Capture the cell that displays the provided text and extract its [x, y] central coordinate. 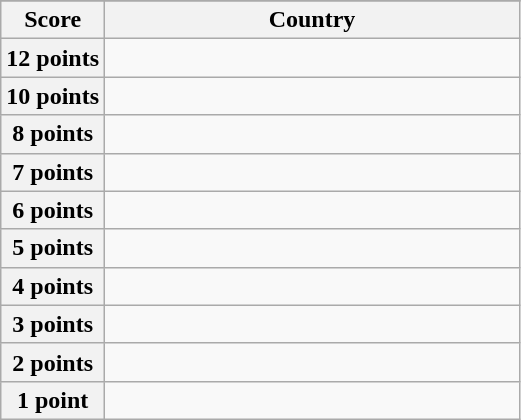
4 points [53, 286]
7 points [53, 172]
8 points [53, 134]
10 points [53, 96]
Score [53, 20]
3 points [53, 324]
2 points [53, 362]
6 points [53, 210]
5 points [53, 248]
1 point [53, 400]
Country [312, 20]
12 points [53, 58]
